Find where the given text appears and provide that cell's center as [X, Y] coordinate. 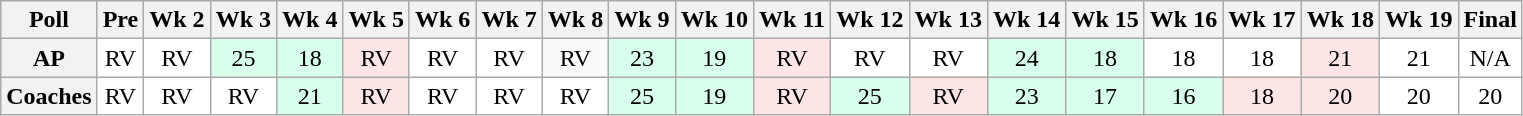
Wk 17 [1262, 20]
Wk 15 [1105, 20]
Wk 8 [575, 20]
Wk 18 [1340, 20]
24 [1026, 58]
Wk 13 [948, 20]
Pre [120, 20]
Wk 11 [792, 20]
Wk 12 [870, 20]
Wk 5 [376, 20]
Wk 4 [310, 20]
N/A [1490, 58]
Poll [49, 20]
Wk 10 [714, 20]
Coaches [49, 96]
Final [1490, 20]
Wk 7 [509, 20]
Wk 2 [177, 20]
16 [1183, 96]
Wk 19 [1419, 20]
Wk 9 [642, 20]
17 [1105, 96]
Wk 6 [442, 20]
AP [49, 58]
Wk 14 [1026, 20]
Wk 16 [1183, 20]
Wk 3 [243, 20]
